Return the [X, Y] coordinate for the center point of the cell that contains the specified text.  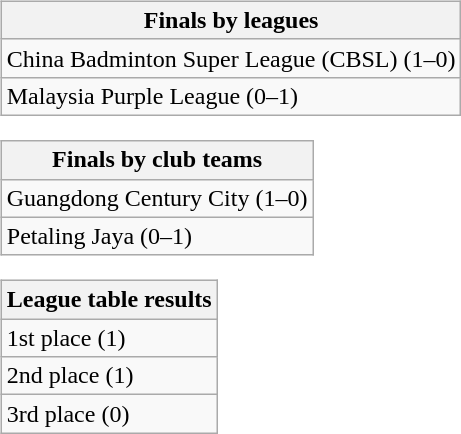
Malaysia Purple League (0–1) [231, 96]
1st place (1) [109, 338]
Petaling Jaya (0–1) [157, 236]
Finals by club teams [157, 160]
Guangdong Century City (1–0) [157, 198]
China Badminton Super League (CBSL) (1–0) [231, 58]
3rd place (0) [109, 414]
League table results [109, 300]
2nd place (1) [109, 376]
Finals by leagues [231, 20]
